For the text-containing cell, return its midpoint in [x, y] coordinate format. 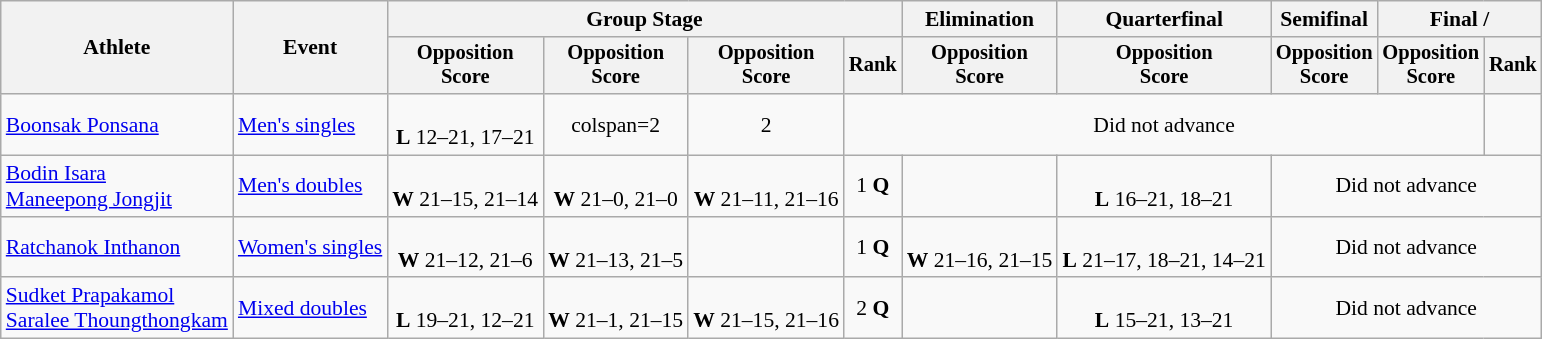
L 21–17, 18–21, 14–21 [1164, 248]
Athlete [117, 48]
W 21–15, 21–14 [465, 186]
W 21–13, 21–5 [616, 248]
Semifinal [1324, 19]
2 Q [873, 308]
Mixed doubles [310, 308]
L 15–21, 13–21 [1164, 308]
Group Stage [644, 19]
Final / [1459, 19]
Bodin IsaraManeepong Jongjit [117, 186]
L 12–21, 17–21 [465, 124]
L 16–21, 18–21 [1164, 186]
L 19–21, 12–21 [465, 308]
Men's doubles [310, 186]
colspan=2 [616, 124]
Elimination [980, 19]
2 [766, 124]
Boonsak Ponsana [117, 124]
W 21–15, 21–16 [766, 308]
Quarterfinal [1164, 19]
Men's singles [310, 124]
W 21–0, 21–0 [616, 186]
W 21–11, 21–16 [766, 186]
W 21–1, 21–15 [616, 308]
W 21–16, 21–15 [980, 248]
Sudket PrapakamolSaralee Thoungthongkam [117, 308]
Women's singles [310, 248]
W 21–12, 21–6 [465, 248]
Event [310, 48]
Ratchanok Inthanon [117, 248]
